Return (x, y) of the center of cell containing provided text 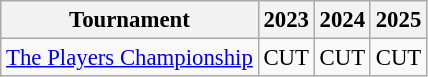
2025 (398, 20)
Tournament (130, 20)
2023 (286, 20)
2024 (342, 20)
The Players Championship (130, 58)
